Search for the cell housing the specified text and yield its (X, Y) center coordinate. 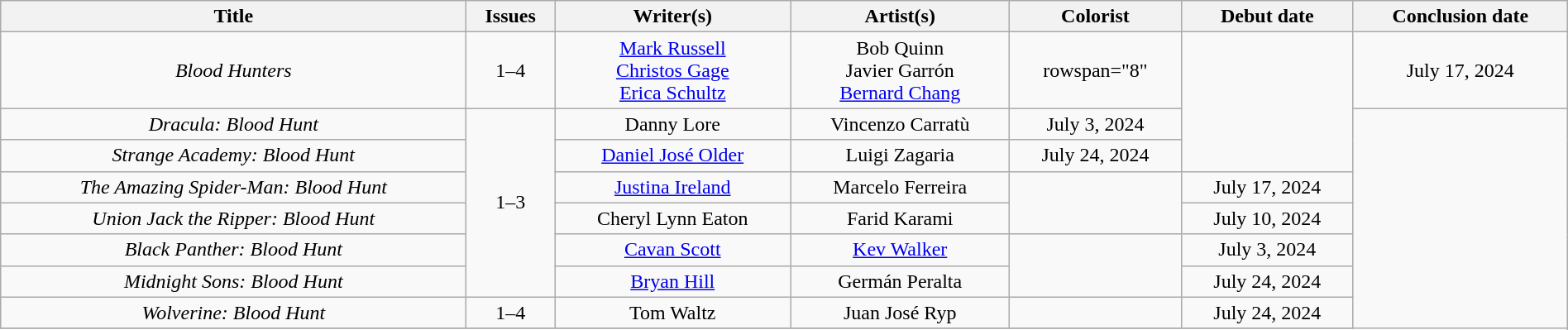
Bryan Hill (673, 281)
Colorist (1096, 17)
Artist(s) (900, 17)
Tom Waltz (673, 313)
Conclusion date (1460, 17)
Mark RussellChristos GageErica Schultz (673, 70)
Kev Walker (900, 250)
Vincenzo Carratù (900, 124)
Marcelo Ferreira (900, 187)
Bob QuinnJavier GarrónBernard Chang (900, 70)
Juan José Ryp (900, 313)
Midnight Sons: Blood Hunt (233, 281)
Wolverine: Blood Hunt (233, 313)
Strange Academy: Blood Hunt (233, 155)
Cavan Scott (673, 250)
Debut date (1267, 17)
Danny Lore (673, 124)
The Amazing Spider-Man: Blood Hunt (233, 187)
Farid Karami (900, 218)
Black Panther: Blood Hunt (233, 250)
July 10, 2024 (1267, 218)
Writer(s) (673, 17)
Union Jack the Ripper: Blood Hunt (233, 218)
Cheryl Lynn Eaton (673, 218)
Luigi Zagaria (900, 155)
Dracula: Blood Hunt (233, 124)
1–3 (511, 203)
Issues (511, 17)
Justina Ireland (673, 187)
Title (233, 17)
Daniel José Older (673, 155)
Germán Peralta (900, 281)
rowspan="8" (1096, 70)
Blood Hunters (233, 70)
